Identify which cell holds the provided text, then report its (x, y) central coordinate. 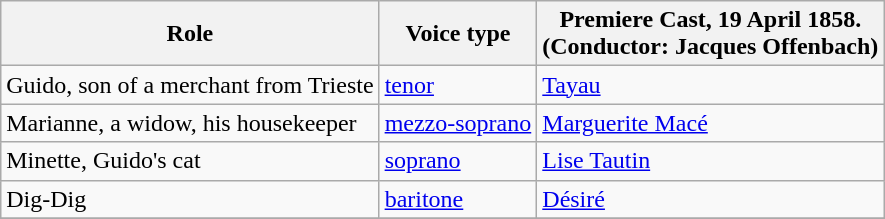
Tayau (710, 85)
Lise Tautin (710, 161)
Marianne, a widow, his housekeeper (190, 123)
Guido, son of a merchant from Trieste (190, 85)
Premiere Cast, 19 April 1858.(Conductor: Jacques Offenbach) (710, 34)
mezzo-soprano (458, 123)
Role (190, 34)
Dig-Dig (190, 199)
Désiré (710, 199)
Marguerite Macé (710, 123)
soprano (458, 161)
tenor (458, 85)
Voice type (458, 34)
Minette, Guido's cat (190, 161)
baritone (458, 199)
